Determine the [X, Y] coordinate at the center of the cell enclosing the given text.  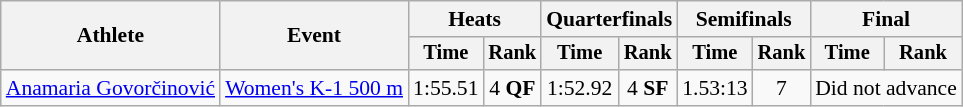
Women's K-1 500 m [314, 88]
7 [782, 88]
Athlete [110, 36]
Event [314, 36]
1.53:13 [714, 88]
4 QF [513, 88]
1:55.51 [446, 88]
Final [886, 19]
Did not advance [886, 88]
Anamaria Govorčinović [110, 88]
Quarterfinals [609, 19]
4 SF [648, 88]
Semifinals [744, 19]
Heats [474, 19]
1:52.92 [580, 88]
